Scan for the cell matching the given text and deliver its (X, Y) coordinate at center. 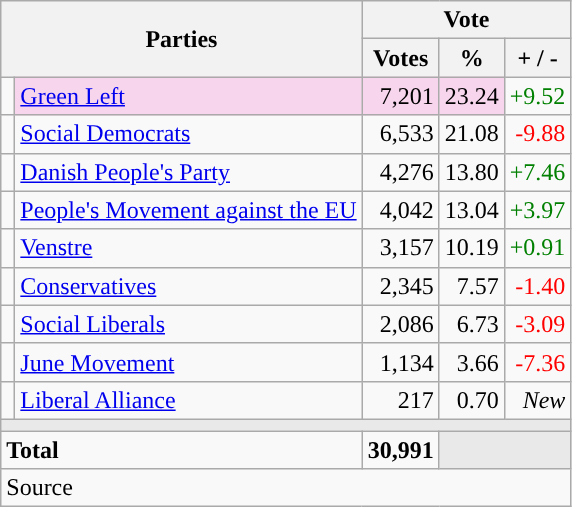
Danish People's Party (188, 172)
Liberal Alliance (188, 400)
-3.09 (538, 324)
Votes (400, 58)
-9.88 (538, 134)
3.66 (472, 362)
3,157 (400, 248)
-1.40 (538, 286)
Social Liberals (188, 324)
7,201 (400, 96)
+0.91 (538, 248)
2,086 (400, 324)
June Movement (188, 362)
7.57 (472, 286)
4,276 (400, 172)
217 (400, 400)
-7.36 (538, 362)
13.04 (472, 210)
1,134 (400, 362)
4,042 (400, 210)
+7.46 (538, 172)
2,345 (400, 286)
23.24 (472, 96)
Parties (182, 39)
Green Left (188, 96)
10.19 (472, 248)
13.80 (472, 172)
+ / - (538, 58)
6,533 (400, 134)
+3.97 (538, 210)
6.73 (472, 324)
New (538, 400)
Vote (466, 20)
% (472, 58)
Conservatives (188, 286)
21.08 (472, 134)
People's Movement against the EU (188, 210)
0.70 (472, 400)
Venstre (188, 248)
30,991 (400, 449)
Social Democrats (188, 134)
Total (182, 449)
Source (286, 488)
+9.52 (538, 96)
